From the cell containing the given text, extract its center point as (X, Y) coordinate. 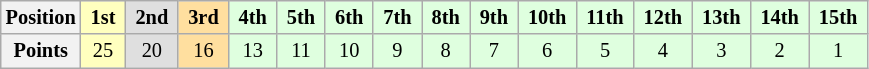
11th (604, 17)
8th (446, 17)
5 (604, 51)
15th (838, 17)
13 (253, 51)
9 (397, 51)
10th (547, 17)
16 (203, 51)
8 (446, 51)
3 (721, 51)
4 (663, 51)
6th (349, 17)
9th (494, 17)
10 (349, 51)
20 (152, 51)
4th (253, 17)
12th (663, 17)
Position (41, 17)
11 (301, 51)
5th (301, 17)
7th (397, 17)
13th (721, 17)
14th (779, 17)
3rd (203, 17)
Points (41, 51)
2nd (152, 17)
6 (547, 51)
1 (838, 51)
1st (104, 17)
7 (494, 51)
25 (104, 51)
2 (779, 51)
